Provide the (x, y) coordinate of the cell's center where the given text is located.  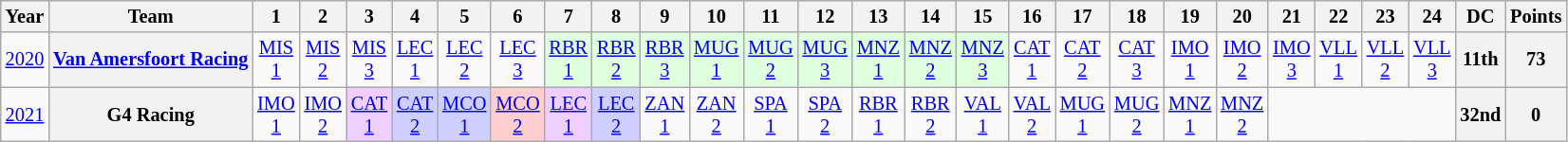
2020 (25, 60)
24 (1431, 16)
14 (930, 16)
VLL1 (1338, 60)
MIS3 (369, 60)
18 (1137, 16)
13 (879, 16)
2021 (25, 115)
SPA2 (826, 115)
9 (664, 16)
0 (1536, 115)
16 (1033, 16)
VAL1 (983, 115)
17 (1082, 16)
4 (415, 16)
SPA1 (771, 115)
15 (983, 16)
Team (150, 16)
CAT3 (1137, 60)
21 (1291, 16)
MUG3 (826, 60)
LEC3 (517, 60)
7 (569, 16)
19 (1190, 16)
IMO3 (1291, 60)
6 (517, 16)
10 (716, 16)
MIS2 (323, 60)
5 (464, 16)
2 (323, 16)
20 (1241, 16)
VLL3 (1431, 60)
ZAN2 (716, 115)
1 (275, 16)
MIS1 (275, 60)
8 (616, 16)
22 (1338, 16)
MNZ3 (983, 60)
VLL2 (1386, 60)
DC (1481, 16)
MCO2 (517, 115)
Points (1536, 16)
RBR3 (664, 60)
11th (1481, 60)
VAL2 (1033, 115)
Year (25, 16)
3 (369, 16)
G4 Racing (150, 115)
Van Amersfoort Racing (150, 60)
73 (1536, 60)
MCO1 (464, 115)
11 (771, 16)
12 (826, 16)
ZAN1 (664, 115)
23 (1386, 16)
32nd (1481, 115)
